Detect which cell encompasses the target text, then output its (x, y) center coordinate. 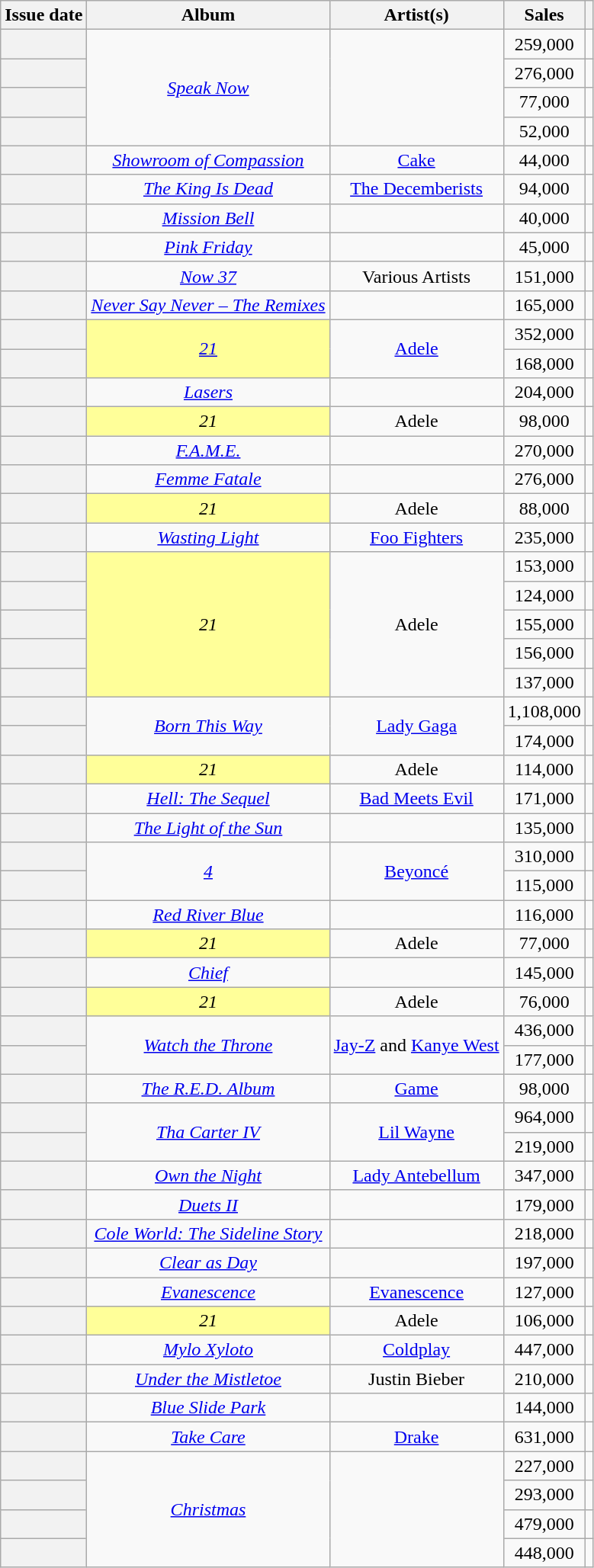
Chief (208, 973)
227,000 (544, 1466)
116,000 (544, 915)
Cole World: The Sideline Story (208, 1233)
171,000 (544, 798)
447,000 (544, 1350)
197,000 (544, 1262)
145,000 (544, 973)
Lady Antebellum (416, 1175)
Lady Gaga (416, 726)
135,000 (544, 827)
Cake (416, 160)
219,000 (544, 1146)
124,000 (544, 595)
151,000 (544, 276)
179,000 (544, 1204)
Lasers (208, 393)
235,000 (544, 537)
Bad Meets Evil (416, 798)
165,000 (544, 305)
Never Say Never – The Remixes (208, 305)
259,000 (544, 44)
210,000 (544, 1379)
631,000 (544, 1437)
174,000 (544, 740)
Under the Mistletoe (208, 1379)
155,000 (544, 624)
Various Artists (416, 276)
114,000 (544, 769)
479,000 (544, 1524)
270,000 (544, 451)
Red River Blue (208, 915)
352,000 (544, 334)
137,000 (544, 682)
Pink Friday (208, 247)
Lil Wayne (416, 1132)
Blue Slide Park (208, 1408)
448,000 (544, 1553)
Game (416, 1089)
Beyoncé (416, 871)
Sales (544, 15)
45,000 (544, 247)
Born This Way (208, 726)
76,000 (544, 1002)
310,000 (544, 857)
Speak Now (208, 88)
144,000 (544, 1408)
Tha Carter IV (208, 1132)
Duets II (208, 1204)
Drake (416, 1437)
Mylo Xyloto (208, 1350)
Watch the Throne (208, 1045)
Own the Night (208, 1175)
Artist(s) (416, 15)
Coldplay (416, 1350)
436,000 (544, 1031)
88,000 (544, 508)
106,000 (544, 1321)
Foo Fighters (416, 537)
168,000 (544, 364)
156,000 (544, 653)
44,000 (544, 160)
Clear as Day (208, 1262)
293,000 (544, 1495)
153,000 (544, 566)
Now 37 (208, 276)
Christmas (208, 1509)
52,000 (544, 131)
115,000 (544, 886)
204,000 (544, 393)
40,000 (544, 218)
Album (208, 15)
127,000 (544, 1292)
964,000 (544, 1117)
4 (208, 871)
218,000 (544, 1233)
The King Is Dead (208, 189)
Hell: The Sequel (208, 798)
The Light of the Sun (208, 827)
347,000 (544, 1175)
Wasting Light (208, 537)
Mission Bell (208, 218)
Showroom of Compassion (208, 160)
1,108,000 (544, 711)
The Decemberists (416, 189)
Jay-Z and Kanye West (416, 1045)
Take Care (208, 1437)
Justin Bieber (416, 1379)
The R.E.D. Album (208, 1089)
177,000 (544, 1060)
Femme Fatale (208, 479)
94,000 (544, 189)
F.A.M.E. (208, 451)
Issue date (44, 15)
